Pinpoint the cell where the given text exists, returning its (X, Y) midpoint coordinate. 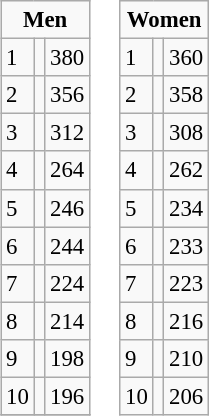
233 (186, 246)
262 (186, 170)
206 (186, 396)
196 (68, 396)
224 (68, 283)
312 (68, 133)
246 (68, 208)
210 (186, 358)
216 (186, 321)
356 (68, 95)
Men (46, 20)
234 (186, 208)
198 (68, 358)
214 (68, 321)
Women (164, 20)
360 (186, 58)
223 (186, 283)
380 (68, 58)
308 (186, 133)
264 (68, 170)
358 (186, 95)
244 (68, 246)
